From the cell containing the given text, extract its center point as [X, Y] coordinate. 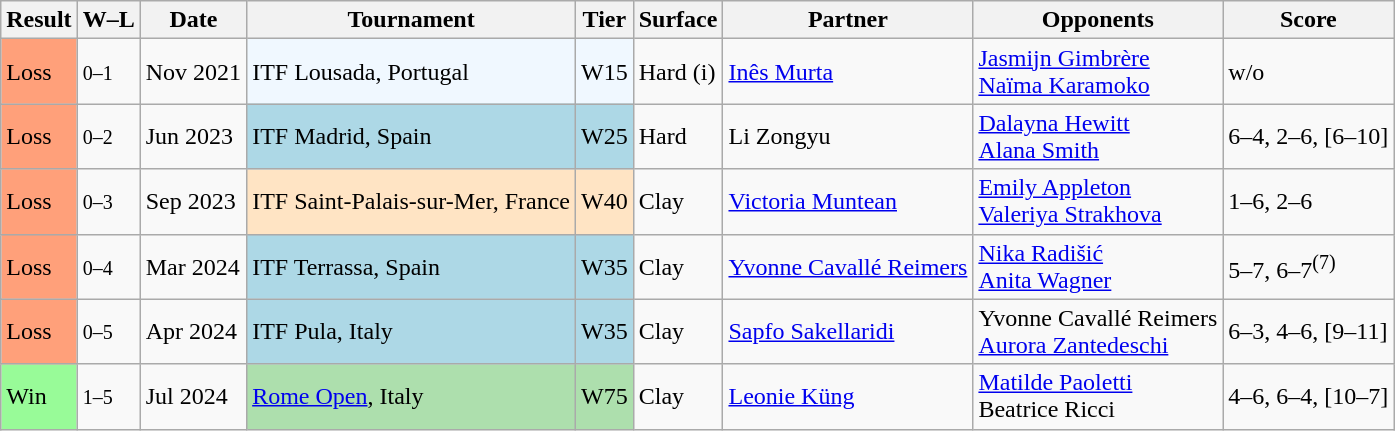
Score [1308, 20]
Leonie Küng [848, 396]
4–6, 6–4, [10–7] [1308, 396]
Sep 2023 [193, 202]
6–4, 2–6, [6–10] [1308, 136]
Li Zongyu [848, 136]
Tier [605, 20]
0–3 [108, 202]
0–5 [108, 332]
W25 [605, 136]
6–3, 4–6, [9–11] [1308, 332]
1–5 [108, 396]
Partner [848, 20]
0–4 [108, 266]
Yvonne Cavallé Reimers [848, 266]
5–7, 6–7(7) [1308, 266]
Nika Radišić Anita Wagner [1098, 266]
Win [39, 396]
Jun 2023 [193, 136]
Yvonne Cavallé Reimers Aurora Zantedeschi [1098, 332]
Matilde Paoletti Beatrice Ricci [1098, 396]
0–2 [108, 136]
Hard [678, 136]
Surface [678, 20]
Hard (i) [678, 72]
W15 [605, 72]
ITF Saint-Palais-sur-Mer, France [412, 202]
1–6, 2–6 [1308, 202]
Nov 2021 [193, 72]
Apr 2024 [193, 332]
Mar 2024 [193, 266]
W40 [605, 202]
w/o [1308, 72]
ITF Terrassa, Spain [412, 266]
Inês Murta [848, 72]
Result [39, 20]
Rome Open, Italy [412, 396]
ITF Madrid, Spain [412, 136]
Tournament [412, 20]
0–1 [108, 72]
W75 [605, 396]
Dalayna Hewitt Alana Smith [1098, 136]
Victoria Muntean [848, 202]
Sapfo Sakellaridi [848, 332]
Emily Appleton Valeriya Strakhova [1098, 202]
ITF Lousada, Portugal [412, 72]
W–L [108, 20]
Opponents [1098, 20]
Date [193, 20]
Jul 2024 [193, 396]
Jasmijn Gimbrère Naïma Karamoko [1098, 72]
ITF Pula, Italy [412, 332]
